Detect which cell encompasses the target text, then output its (x, y) center coordinate. 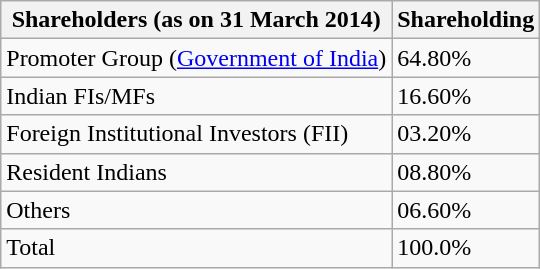
Shareholding (466, 20)
08.80% (466, 172)
Others (196, 210)
16.60% (466, 96)
Foreign Institutional Investors (FII) (196, 134)
Resident Indians (196, 172)
100.0% (466, 248)
Promoter Group (Government of India) (196, 58)
Total (196, 248)
64.80% (466, 58)
Indian FIs/MFs (196, 96)
Shareholders (as on 31 March 2014) (196, 20)
03.20% (466, 134)
06.60% (466, 210)
